Determine the [X, Y] coordinate at the center of the cell enclosing the given text.  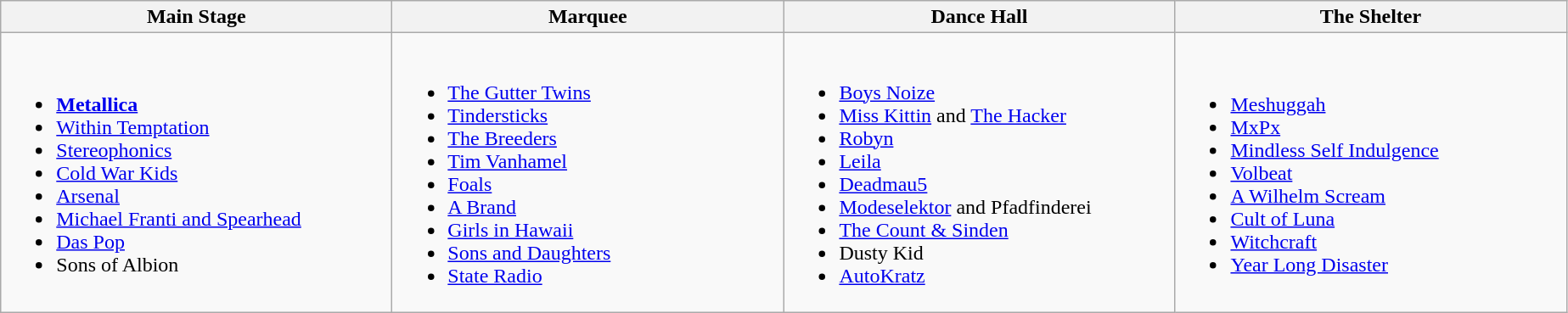
Boys NoizeMiss Kittin and The HackerRobynLeilaDeadmau5Modeselektor and PfadfindereiThe Count & SindenDusty KidAutoKratz [980, 173]
Marquee [587, 17]
Main Stage [197, 17]
MeshuggahMxPxMindless Self IndulgenceVolbeatA Wilhelm ScreamCult of LunaWitchcraftYear Long Disaster [1370, 173]
The Gutter TwinsTindersticksThe BreedersTim VanhamelFoalsA BrandGirls in HawaiiSons and DaughtersState Radio [587, 173]
The Shelter [1370, 17]
Dance Hall [980, 17]
MetallicaWithin TemptationStereophonicsCold War KidsArsenalMichael Franti and SpearheadDas PopSons of Albion [197, 173]
